Determine the (X, Y) coordinate at the center of the cell enclosing the given text.  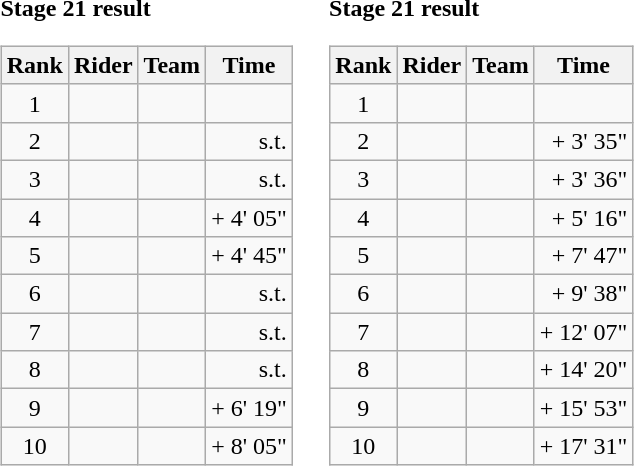
+ 8' 05" (250, 446)
+ 15' 53" (584, 408)
+ 17' 31" (584, 446)
+ 12' 07" (584, 332)
+ 6' 19" (250, 408)
+ 4' 45" (250, 256)
+ 9' 38" (584, 294)
+ 4' 05" (250, 217)
+ 3' 36" (584, 179)
+ 5' 16" (584, 217)
+ 14' 20" (584, 370)
+ 3' 35" (584, 141)
+ 7' 47" (584, 256)
